Capture the cell that displays the provided text and extract its [x, y] central coordinate. 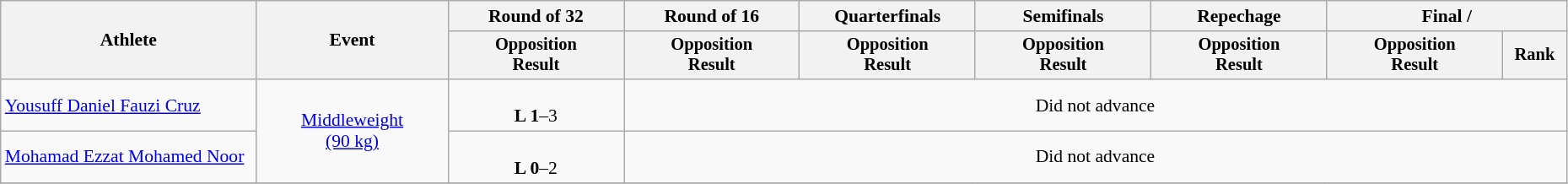
Repechage [1239, 16]
Final / [1447, 16]
Rank [1534, 56]
Round of 32 [536, 16]
L 1–3 [536, 105]
Athlete [128, 41]
Quarterfinals [887, 16]
Middleweight (90 kg) [353, 131]
Mohamad Ezzat Mohamed Noor [128, 157]
Event [353, 41]
Round of 16 [712, 16]
L 0–2 [536, 157]
Semifinals [1063, 16]
Yousuff Daniel Fauzi Cruz [128, 105]
